Find where the given text appears and provide that cell's center as [x, y] coordinate. 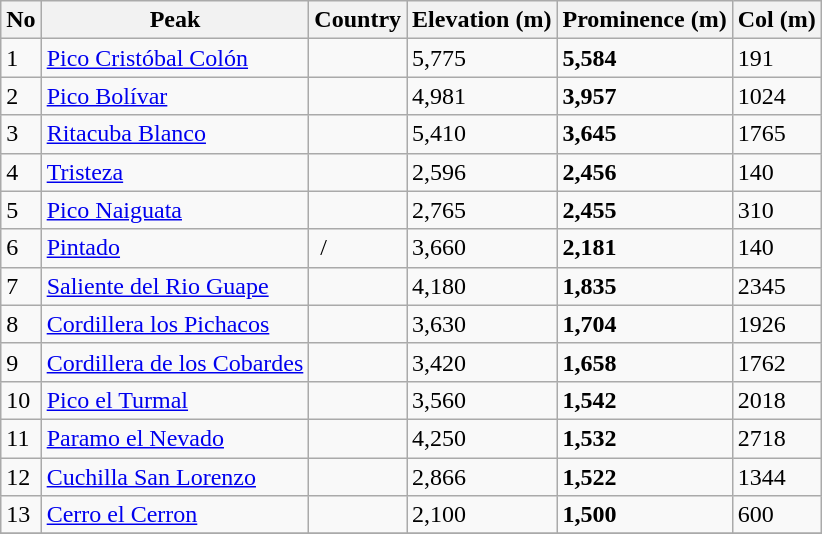
13 [21, 515]
1762 [776, 362]
Cuchilla San Lorenzo [175, 477]
1,500 [644, 515]
12 [21, 477]
3,957 [644, 96]
10 [21, 400]
2018 [776, 400]
Pintado [175, 248]
3,560 [482, 400]
Paramo el Nevado [175, 438]
Pico Cristóbal Colón [175, 58]
5,410 [482, 134]
2345 [776, 286]
Cerro el Cerron [175, 515]
2,596 [482, 172]
5,775 [482, 58]
4,180 [482, 286]
191 [776, 58]
11 [21, 438]
600 [776, 515]
Country [358, 20]
1,542 [644, 400]
2718 [776, 438]
3 [21, 134]
5,584 [644, 58]
1024 [776, 96]
Saliente del Rio Guape [175, 286]
Ritacuba Blanco [175, 134]
2,456 [644, 172]
Elevation (m) [482, 20]
Pico Naiguata [175, 210]
1,704 [644, 324]
Prominence (m) [644, 20]
1,522 [644, 477]
8 [21, 324]
1,835 [644, 286]
2,181 [644, 248]
4,981 [482, 96]
7 [21, 286]
1344 [776, 477]
No [21, 20]
3,645 [644, 134]
1926 [776, 324]
4,250 [482, 438]
1 [21, 58]
4 [21, 172]
/ [358, 248]
2,866 [482, 477]
2,455 [644, 210]
6 [21, 248]
1765 [776, 134]
9 [21, 362]
1,658 [644, 362]
310 [776, 210]
3,660 [482, 248]
Pico el Turmal [175, 400]
1,532 [644, 438]
Cordillera de los Cobardes [175, 362]
3,630 [482, 324]
Cordillera los Pichacos [175, 324]
3,420 [482, 362]
2 [21, 96]
Col (m) [776, 20]
5 [21, 210]
Pico Bolívar [175, 96]
Tristeza [175, 172]
Peak [175, 20]
2,100 [482, 515]
2,765 [482, 210]
